Output the (X, Y) coordinate of the center of the cell containing the given text.  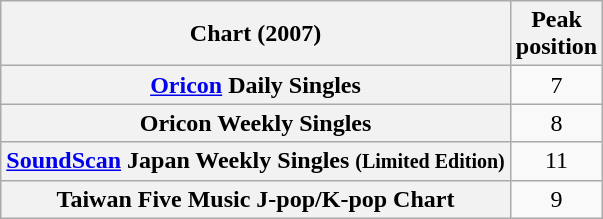
Taiwan Five Music J-pop/K-pop Chart (256, 199)
9 (556, 199)
Peakposition (556, 34)
Oricon Weekly Singles (256, 123)
Oricon Daily Singles (256, 85)
Chart (2007) (256, 34)
SoundScan Japan Weekly Singles (Limited Edition) (256, 161)
8 (556, 123)
11 (556, 161)
7 (556, 85)
